Return the (X, Y) coordinate for the center point of the cell that contains the specified text.  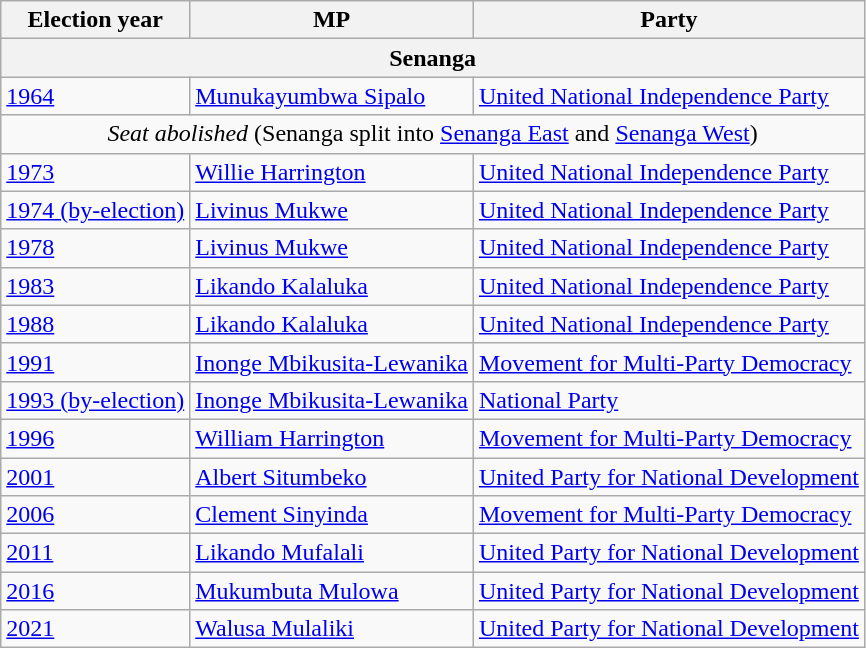
William Harrington (332, 438)
1964 (96, 96)
1974 (by-election) (96, 210)
1983 (96, 286)
Albert Situmbeko (332, 477)
Willie Harrington (332, 172)
2001 (96, 477)
MP (332, 20)
Senanga (433, 58)
Walusa Mulaliki (332, 629)
Likando Mufalali (332, 553)
Clement Sinyinda (332, 515)
2016 (96, 591)
Seat abolished (Senanga split into Senanga East and Senanga West) (433, 134)
1973 (96, 172)
1978 (96, 248)
Mukumbuta Mulowa (332, 591)
Munukayumbwa Sipalo (332, 96)
2021 (96, 629)
National Party (668, 400)
Election year (96, 20)
1991 (96, 362)
1996 (96, 438)
1993 (by-election) (96, 400)
Party (668, 20)
2011 (96, 553)
2006 (96, 515)
1988 (96, 324)
